From the cell containing the given text, extract its center point as (X, Y) coordinate. 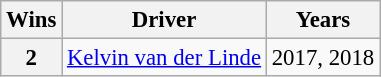
2 (32, 58)
Wins (32, 20)
Driver (164, 20)
Kelvin van der Linde (164, 58)
2017, 2018 (322, 58)
Years (322, 20)
